From the cell containing the given text, extract its center point as [x, y] coordinate. 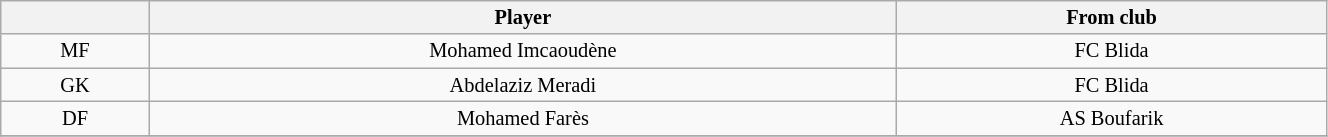
GK [75, 85]
Abdelaziz Meradi [522, 85]
MF [75, 51]
From club [1112, 17]
AS Boufarik [1112, 118]
Mohamed Farès [522, 118]
Player [522, 17]
DF [75, 118]
Mohamed Imcaoudène [522, 51]
